Identify which cell holds the provided text, then report its (x, y) central coordinate. 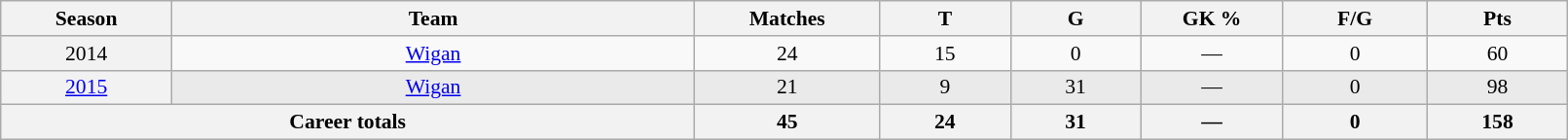
60 (1497, 53)
158 (1497, 122)
Season (87, 18)
F/G (1355, 18)
2014 (87, 53)
Pts (1497, 18)
9 (945, 87)
T (945, 18)
15 (945, 53)
GK % (1212, 18)
Matches (787, 18)
45 (787, 122)
G (1076, 18)
Career totals (348, 122)
Team (434, 18)
98 (1497, 87)
2015 (87, 87)
21 (787, 87)
